From the cell containing the given text, extract its center point as (x, y) coordinate. 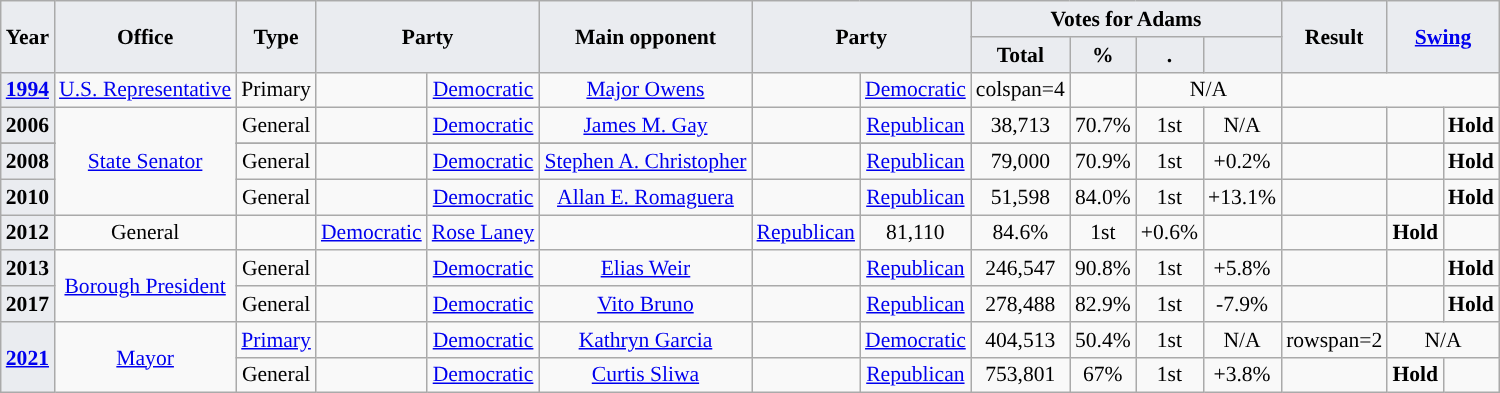
753,801 (1020, 375)
. (1170, 55)
90.8% (1103, 269)
81,110 (916, 233)
2008 (28, 162)
67% (1103, 375)
Elias Weir (645, 269)
Year (28, 36)
1994 (28, 90)
2017 (28, 304)
James M. Gay (645, 126)
404,513 (1020, 340)
Mayor (145, 358)
U.S. Representative (145, 90)
51,598 (1020, 197)
38,713 (1020, 126)
Allan E. Romaguera (645, 197)
84.6% (1020, 233)
Swing (1442, 36)
82.9% (1103, 304)
+5.8% (1242, 269)
State Senator (145, 162)
colspan=4 (1020, 90)
79,000 (1020, 162)
2010 (28, 197)
Votes for Adams (1126, 19)
84.0% (1103, 197)
70.9% (1103, 162)
246,547 (1020, 269)
rowspan=2 (1334, 340)
278,488 (1020, 304)
Stephen A. Christopher (645, 162)
Kathryn Garcia (645, 340)
+0.2% (1242, 162)
Rose Laney (484, 233)
Vito Bruno (645, 304)
% (1103, 55)
50.4% (1103, 340)
70.7% (1103, 126)
+0.6% (1170, 233)
-7.9% (1242, 304)
Result (1334, 36)
+3.8% (1242, 375)
Office (145, 36)
2012 (28, 233)
+13.1% (1242, 197)
Main opponent (645, 36)
2006 (28, 126)
Borough President (145, 286)
2013 (28, 269)
Major Owens (645, 90)
Type (276, 36)
2021 (28, 358)
Curtis Sliwa (645, 375)
Total (1020, 55)
